Provide the (X, Y) coordinate of the cell's center where the given text is located.  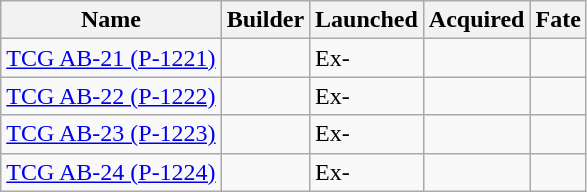
TCG AB-22 (P-1222) (111, 96)
Launched (367, 20)
Name (111, 20)
TCG AB-24 (P-1224) (111, 172)
Acquired (476, 20)
Builder (265, 20)
TCG AB-21 (P-1221) (111, 58)
TCG AB-23 (P-1223) (111, 134)
Fate (558, 20)
